Return (X, Y) of the center of cell containing provided text 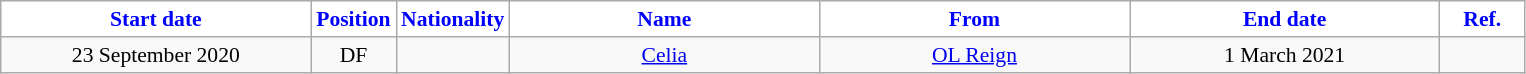
Name (664, 19)
1 March 2021 (1285, 55)
Celia (664, 55)
Position (354, 19)
From (974, 19)
OL Reign (974, 55)
Nationality (452, 19)
Start date (156, 19)
Ref. (1482, 19)
DF (354, 55)
End date (1285, 19)
23 September 2020 (156, 55)
